Locate the cell with the specified text and output its [x, y] center coordinate. 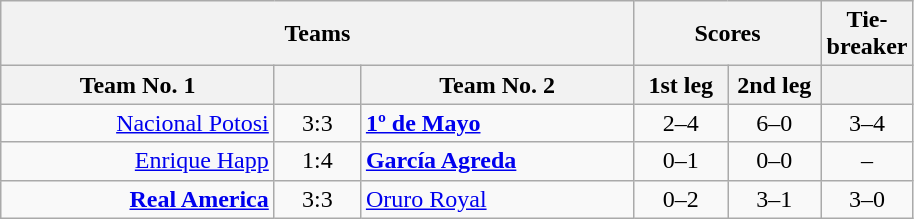
Team No. 2 [497, 85]
1:4 [317, 161]
Real America [138, 199]
Enrique Happ [138, 161]
2nd leg [775, 85]
2–4 [681, 123]
Oruro Royal [497, 199]
0–2 [681, 199]
3–0 [867, 199]
Nacional Potosi [138, 123]
García Agreda [497, 161]
1st leg [681, 85]
1º de Mayo [497, 123]
0–1 [681, 161]
Tie-breaker [867, 34]
Scores [728, 34]
6–0 [775, 123]
0–0 [775, 161]
– [867, 161]
Teams [318, 34]
Team No. 1 [138, 85]
3–1 [775, 199]
3–4 [867, 123]
